For the text-containing cell, return its midpoint in (X, Y) coordinate format. 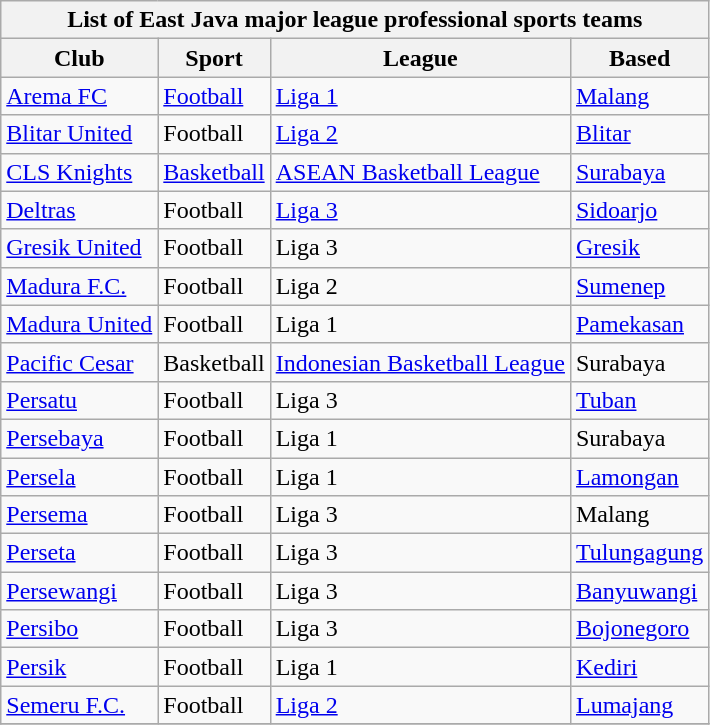
Sidoarjo (639, 210)
List of East Java major league professional sports teams (355, 20)
Kediri (639, 667)
Sport (214, 58)
Persebaya (80, 438)
Gresik United (80, 248)
Gresik (639, 248)
Blitar United (80, 134)
Persewangi (80, 591)
Arema FC (80, 96)
Madura United (80, 324)
Blitar (639, 134)
Perseta (80, 553)
Deltras (80, 210)
Persibo (80, 629)
Club (80, 58)
Persela (80, 477)
Lamongan (639, 477)
Semeru F.C. (80, 705)
League (420, 58)
Tulungagung (639, 553)
Indonesian Basketball League (420, 362)
Pamekasan (639, 324)
Tuban (639, 400)
Lumajang (639, 705)
Madura F.C. (80, 286)
Persatu (80, 400)
CLS Knights (80, 172)
Based (639, 58)
Pacific Cesar (80, 362)
Persema (80, 515)
Persik (80, 667)
Bojonegoro (639, 629)
ASEAN Basketball League (420, 172)
Banyuwangi (639, 591)
Sumenep (639, 286)
